Scan for the cell matching the given text and deliver its (X, Y) coordinate at center. 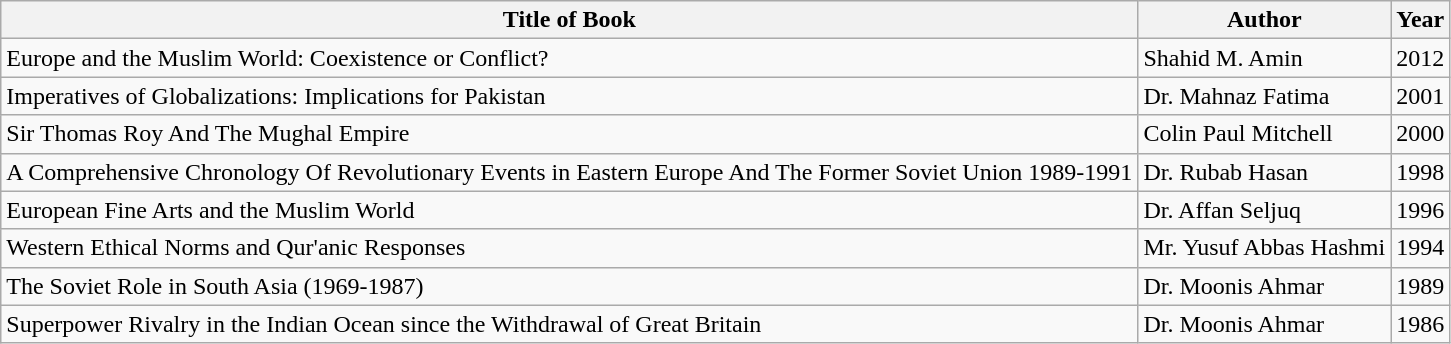
Year (1420, 20)
Superpower Rivalry in the Indian Ocean since the Withdrawal of Great Britain (570, 324)
Dr. Rubab Hasan (1264, 172)
1998 (1420, 172)
2012 (1420, 58)
1994 (1420, 248)
2000 (1420, 134)
Shahid M. Amin (1264, 58)
Sir Thomas Roy And The Mughal Empire (570, 134)
2001 (1420, 96)
A Comprehensive Chronology Of Revolutionary Events in Eastern Europe And The Former Soviet Union 1989-1991 (570, 172)
Mr. Yusuf Abbas Hashmi (1264, 248)
Colin Paul Mitchell (1264, 134)
1986 (1420, 324)
The Soviet Role in South Asia (1969-1987) (570, 286)
Western Ethical Norms and Qur'anic Responses (570, 248)
Title of Book (570, 20)
Dr. Affan Seljuq (1264, 210)
Dr. Mahnaz Fatima (1264, 96)
Europe and the Muslim World: Coexistence or Conflict? (570, 58)
European Fine Arts and the Muslim World (570, 210)
1989 (1420, 286)
Author (1264, 20)
1996 (1420, 210)
Imperatives of Globalizations: Implications for Pakistan (570, 96)
